Provide the [X, Y] coordinate of the cell's center where the given text is located.  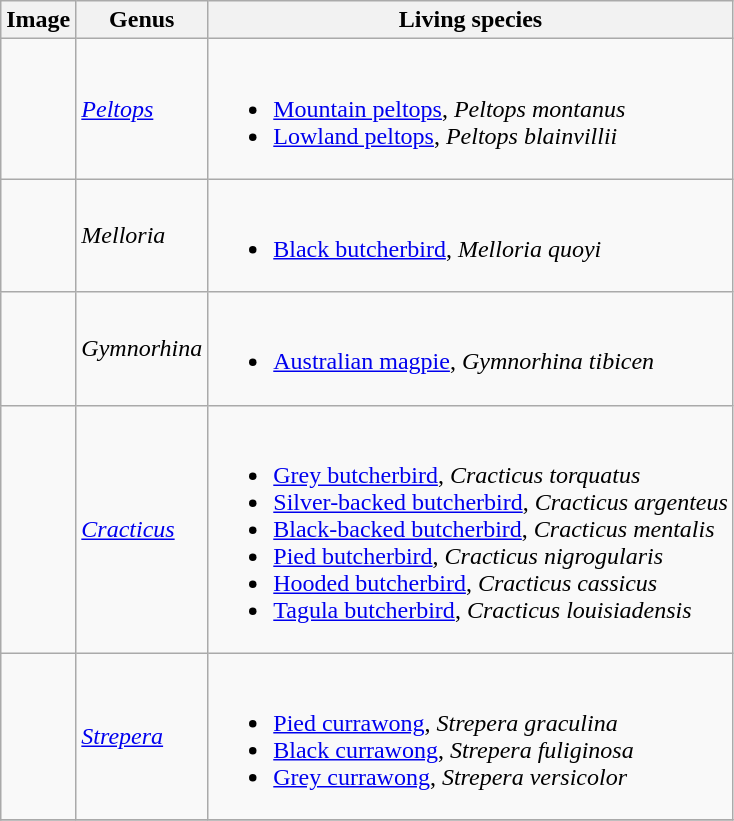
Strepera [142, 736]
Peltops [142, 109]
Mountain peltops, Peltops montanusLowland peltops, Peltops blainvillii [471, 109]
Gymnorhina [142, 348]
Australian magpie, Gymnorhina tibicen [471, 348]
Living species [471, 20]
Genus [142, 20]
Cracticus [142, 529]
Pied currawong, Strepera graculinaBlack currawong, Strepera fuliginosaGrey currawong, Strepera versicolor [471, 736]
Black butcherbird, Melloria quoyi [471, 236]
Melloria [142, 236]
Image [38, 20]
